Extract the [X, Y] coordinate from the center of the cell holding the provided text.  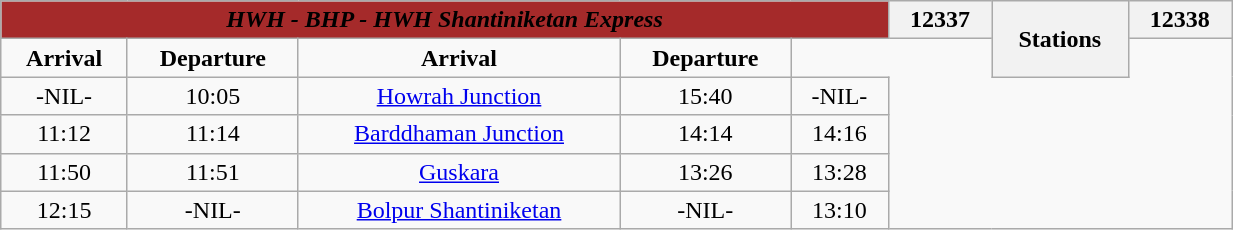
Bolpur Shantiniketan [459, 210]
13:28 [840, 172]
Stations [1060, 39]
11:51 [212, 172]
HWH - BHP - HWH Shantiniketan Express [444, 20]
13:10 [840, 210]
14:14 [706, 134]
12338 [1180, 20]
10:05 [212, 96]
11:50 [64, 172]
14:16 [840, 134]
11:12 [64, 134]
12:15 [64, 210]
Howrah Junction [459, 96]
13:26 [706, 172]
15:40 [706, 96]
Barddhaman Junction [459, 134]
11:14 [212, 134]
Guskara [459, 172]
12337 [940, 20]
